Pinpoint the cell where the given text exists, returning its [X, Y] midpoint coordinate. 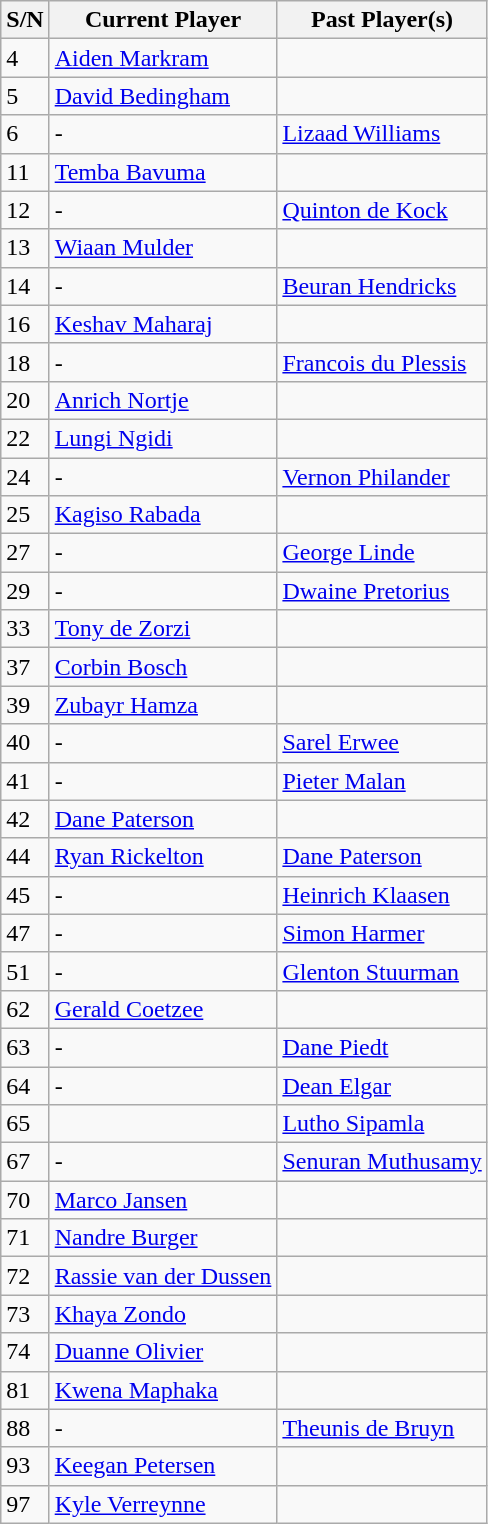
29 [25, 591]
Senuran Muthusamy [382, 1162]
Pieter Malan [382, 781]
Aiden Markram [163, 58]
25 [25, 515]
Rassie van der Dussen [163, 1276]
Theunis de Bruyn [382, 1428]
Kyle Verreynne [163, 1504]
51 [25, 971]
4 [25, 58]
Tony de Zorzi [163, 629]
Heinrich Klaasen [382, 895]
Kwena Maphaka [163, 1390]
27 [25, 553]
74 [25, 1352]
20 [25, 400]
40 [25, 743]
24 [25, 477]
Vernon Philander [382, 477]
42 [25, 819]
Lutho Sipamla [382, 1124]
Anrich Nortje [163, 400]
16 [25, 324]
Lungi Ngidi [163, 438]
63 [25, 1047]
Keegan Petersen [163, 1466]
81 [25, 1390]
S/N [25, 20]
Corbin Bosch [163, 667]
Dwaine Pretorius [382, 591]
12 [25, 210]
Dane Piedt [382, 1047]
Glenton Stuurman [382, 971]
64 [25, 1085]
Ryan Rickelton [163, 857]
Marco Jansen [163, 1200]
Keshav Maharaj [163, 324]
Temba Bavuma [163, 172]
88 [25, 1428]
22 [25, 438]
93 [25, 1466]
33 [25, 629]
72 [25, 1276]
41 [25, 781]
13 [25, 248]
Current Player [163, 20]
44 [25, 857]
14 [25, 286]
Past Player(s) [382, 20]
97 [25, 1504]
Dean Elgar [382, 1085]
Khaya Zondo [163, 1314]
6 [25, 134]
45 [25, 895]
Nandre Burger [163, 1238]
70 [25, 1200]
47 [25, 933]
Quinton de Kock [382, 210]
67 [25, 1162]
George Linde [382, 553]
Zubayr Hamza [163, 705]
Gerald Coetzee [163, 1009]
Sarel Erwee [382, 743]
62 [25, 1009]
71 [25, 1238]
18 [25, 362]
Francois du Plessis [382, 362]
5 [25, 96]
Lizaad Williams [382, 134]
David Bedingham [163, 96]
73 [25, 1314]
39 [25, 705]
Duanne Olivier [163, 1352]
Beuran Hendricks [382, 286]
Wiaan Mulder [163, 248]
37 [25, 667]
Simon Harmer [382, 933]
11 [25, 172]
Kagiso Rabada [163, 515]
65 [25, 1124]
